Capture the cell that displays the provided text and extract its (X, Y) central coordinate. 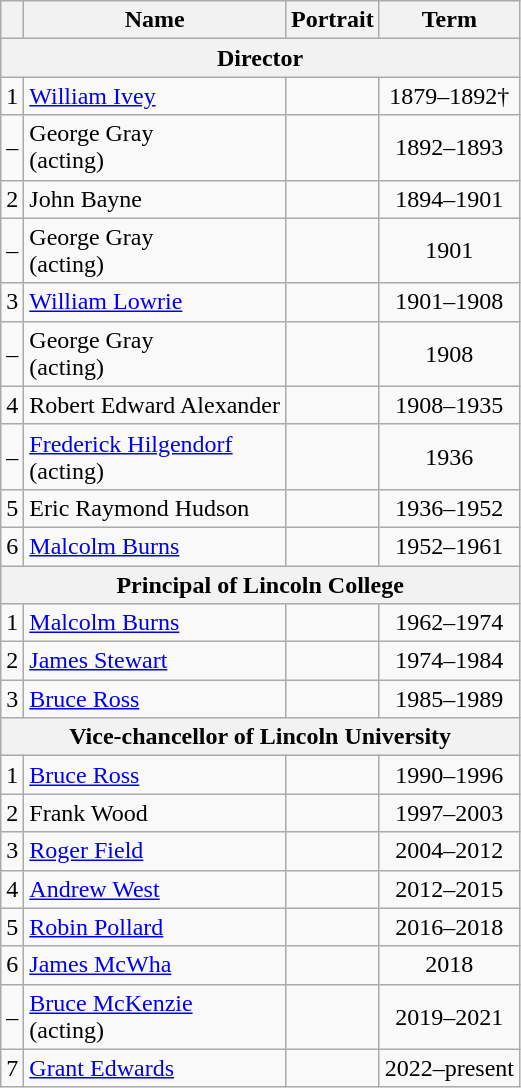
James Stewart (155, 661)
2019–2021 (449, 1016)
1908 (449, 354)
Portrait (332, 20)
John Bayne (155, 199)
1908–1935 (449, 405)
1892–1893 (449, 148)
7 (12, 1068)
Frank Wood (155, 813)
2016–2018 (449, 927)
William Ivey (155, 96)
Frederick Hilgendorf(acting) (155, 456)
Roger Field (155, 851)
1901 (449, 250)
Grant Edwards (155, 1068)
Robert Edward Alexander (155, 405)
2004–2012 (449, 851)
1936–1952 (449, 508)
1990–1996 (449, 775)
Andrew West (155, 889)
1985–1989 (449, 699)
James McWha (155, 965)
Term (449, 20)
1936 (449, 456)
1997–2003 (449, 813)
1974–1984 (449, 661)
Vice-chancellor of Lincoln University (260, 737)
1962–1974 (449, 623)
Name (155, 20)
Robin Pollard (155, 927)
1952–1961 (449, 546)
William Lowrie (155, 302)
Director (260, 58)
1901–1908 (449, 302)
1879–1892† (449, 96)
2012–2015 (449, 889)
Bruce McKenzie(acting) (155, 1016)
1894–1901 (449, 199)
Principal of Lincoln College (260, 585)
Eric Raymond Hudson (155, 508)
2022–present (449, 1068)
2018 (449, 965)
